Determine the (X, Y) coordinate at the center of the cell enclosing the given text.  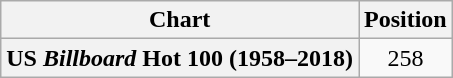
Chart (180, 20)
Position (405, 20)
US Billboard Hot 100 (1958–2018) (180, 58)
258 (405, 58)
